Return [X, Y] of the center of cell containing provided text 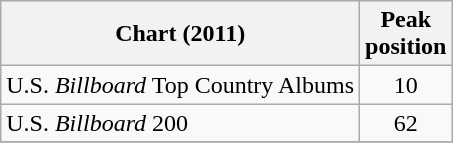
U.S. Billboard Top Country Albums [180, 85]
Peakposition [406, 34]
Chart (2011) [180, 34]
U.S. Billboard 200 [180, 123]
10 [406, 85]
62 [406, 123]
